Find where the given text appears and provide that cell's center as [X, Y] coordinate. 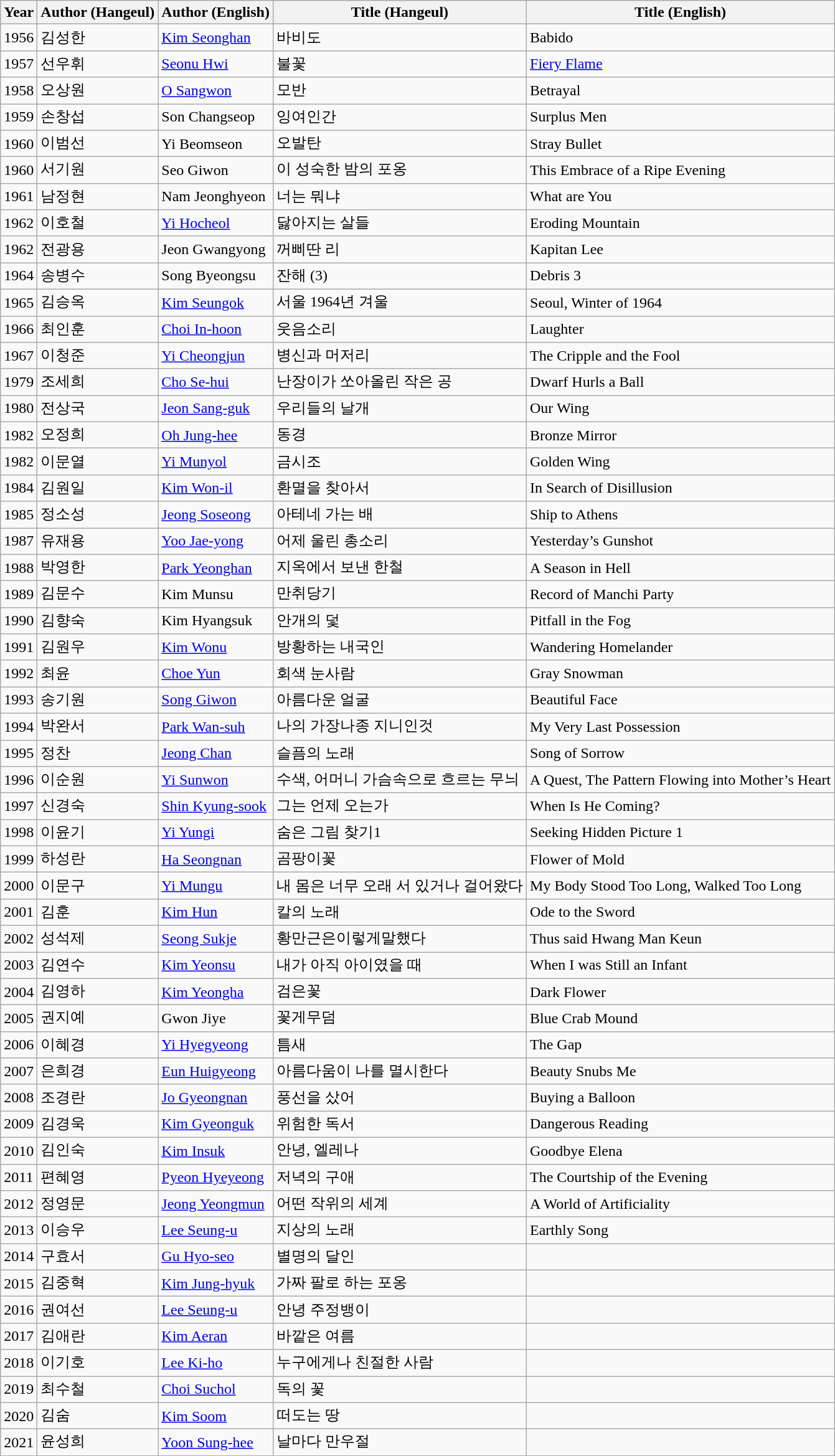
Betrayal [681, 91]
이문열 [98, 462]
When I was Still an Infant [681, 965]
웃음소리 [400, 329]
너는 뭐냐 [400, 197]
1958 [19, 91]
A World of Artificiality [681, 1204]
김향숙 [98, 620]
지상의 노래 [400, 1231]
하성란 [98, 859]
지옥에서 보낸 한철 [400, 568]
바비도 [400, 37]
환멸을 찾아서 [400, 488]
My Very Last Possession [681, 726]
Choi Suchol [215, 1390]
Record of Manchi Party [681, 594]
김성한 [98, 37]
조경란 [98, 1097]
Kim Jung-hyuk [215, 1283]
정영문 [98, 1204]
Babido [681, 37]
김경욱 [98, 1125]
1990 [19, 620]
병신과 머저리 [400, 356]
이윤기 [98, 833]
1984 [19, 488]
Kim Yeongha [215, 991]
Kapitan Lee [681, 249]
이호철 [98, 223]
2012 [19, 1204]
1980 [19, 409]
Kim Yeonsu [215, 965]
Dark Flower [681, 991]
가짜 팔로 하는 포옹 [400, 1283]
Golden Wing [681, 462]
남정현 [98, 197]
동경 [400, 435]
Seong Sukje [215, 939]
Seo Giwon [215, 171]
성석제 [98, 939]
2021 [19, 1442]
송병수 [98, 277]
Son Changseop [215, 117]
최인훈 [98, 329]
2015 [19, 1283]
안녕, 엘레나 [400, 1151]
황만근은이렇게말했다 [400, 939]
아름다운 얼굴 [400, 700]
슬픔의 노래 [400, 754]
최윤 [98, 674]
날마다 만우절 [400, 1442]
정소성 [98, 514]
O Sangwon [215, 91]
불꽃 [400, 64]
1966 [19, 329]
1995 [19, 754]
1956 [19, 37]
1992 [19, 674]
1985 [19, 514]
Stray Bullet [681, 143]
이혜경 [98, 1045]
Yi Hyegyeong [215, 1045]
윤성희 [98, 1442]
1964 [19, 277]
1998 [19, 833]
Yi Mungu [215, 886]
Thus said Hwang Man Keun [681, 939]
Jeon Gwangyong [215, 249]
내가 아직 아이였을 때 [400, 965]
구효서 [98, 1257]
전광용 [98, 249]
Kim Hyangsuk [215, 620]
Jeong Chan [215, 754]
꽃게무덤 [400, 1019]
Ode to the Sword [681, 912]
이범선 [98, 143]
2009 [19, 1125]
Yoon Sung-hee [215, 1442]
권여선 [98, 1310]
서기원 [98, 171]
1987 [19, 542]
Jeong Yeongmun [215, 1204]
권지예 [98, 1019]
이순원 [98, 780]
Park Yeonghan [215, 568]
검은꽃 [400, 991]
아름다움이 나를 멸시한다 [400, 1071]
김인숙 [98, 1151]
수색, 어머니 가슴속으로 흐르는 무늬 [400, 780]
When Is He Coming? [681, 806]
만취당기 [400, 594]
나의 가장나종 지니인것 [400, 726]
Goodbye Elena [681, 1151]
Yoo Jae-yong [215, 542]
Kim Aeran [215, 1336]
Surplus Men [681, 117]
바깥은 여름 [400, 1336]
Kim Hun [215, 912]
김승옥 [98, 303]
1959 [19, 117]
회색 눈사람 [400, 674]
조세희 [98, 382]
김연수 [98, 965]
풍선을 샀어 [400, 1097]
Oh Jung-hee [215, 435]
칼의 노래 [400, 912]
그는 언제 오는가 [400, 806]
잔해 (3) [400, 277]
Ha Seongnan [215, 859]
Kim Won-il [215, 488]
2007 [19, 1071]
내 몸은 너무 오래 서 있거나 걸어왔다 [400, 886]
Seonu Hwi [215, 64]
이문구 [98, 886]
Earthly Song [681, 1231]
잉여인간 [400, 117]
1997 [19, 806]
정찬 [98, 754]
1979 [19, 382]
서울 1964년 겨울 [400, 303]
Kim Munsu [215, 594]
오상원 [98, 91]
The Gap [681, 1045]
Park Wan-suh [215, 726]
최수철 [98, 1390]
2000 [19, 886]
Yi Beomseon [215, 143]
Eroding Mountain [681, 223]
Gray Snowman [681, 674]
Bronze Mirror [681, 435]
1965 [19, 303]
1988 [19, 568]
전상국 [98, 409]
선우휘 [98, 64]
Beautiful Face [681, 700]
Kim Seonghan [215, 37]
꺼삐딴 리 [400, 249]
In Search of Disillusion [681, 488]
어떤 작위의 세계 [400, 1204]
2001 [19, 912]
Yi Sunwon [215, 780]
Choi In-hoon [215, 329]
Pyeon Hyeyeong [215, 1177]
Dangerous Reading [681, 1125]
The Cripple and the Fool [681, 356]
이승우 [98, 1231]
손창섭 [98, 117]
Cho Se-hui [215, 382]
2018 [19, 1363]
Eun Huigyeong [215, 1071]
김원일 [98, 488]
안개의 덫 [400, 620]
Kim Seungok [215, 303]
박영한 [98, 568]
Author (Hangeul) [98, 12]
오발탄 [400, 143]
닳아지는 살들 [400, 223]
Laughter [681, 329]
난장이가 쏘아올린 작은 공 [400, 382]
The Courtship of the Evening [681, 1177]
2006 [19, 1045]
Title (Hangeul) [400, 12]
Jeon Sang-guk [215, 409]
Kim Insuk [215, 1151]
김중혁 [98, 1283]
1961 [19, 197]
Fiery Flame [681, 64]
독의 꽃 [400, 1390]
위험한 독서 [400, 1125]
Kim Wonu [215, 648]
Choe Yun [215, 674]
This Embrace of a Ripe Evening [681, 171]
유재용 [98, 542]
Pitfall in the Fog [681, 620]
2010 [19, 1151]
2013 [19, 1231]
Beauty Snubs Me [681, 1071]
송기원 [98, 700]
2004 [19, 991]
Flower of Mold [681, 859]
Seoul, Winter of 1964 [681, 303]
1993 [19, 700]
Blue Crab Mound [681, 1019]
A Quest, The Pattern Flowing into Mother’s Heart [681, 780]
Yi Yungi [215, 833]
2014 [19, 1257]
2003 [19, 965]
Lee Ki-ho [215, 1363]
어제 울린 총소리 [400, 542]
1996 [19, 780]
김문수 [98, 594]
2020 [19, 1416]
누구에게나 친절한 사람 [400, 1363]
Ship to Athens [681, 514]
What are You [681, 197]
2002 [19, 939]
A Season in Hell [681, 568]
오정희 [98, 435]
Gu Hyo-seo [215, 1257]
2016 [19, 1310]
Nam Jeonghyeon [215, 197]
방황하는 내국인 [400, 648]
금시조 [400, 462]
Yesterday’s Gunshot [681, 542]
2005 [19, 1019]
이 성숙한 밤의 포옹 [400, 171]
Buying a Balloon [681, 1097]
Wandering Homelander [681, 648]
Song Byeongsu [215, 277]
모반 [400, 91]
1967 [19, 356]
1989 [19, 594]
Debris 3 [681, 277]
1999 [19, 859]
Song of Sorrow [681, 754]
Jeong Soseong [215, 514]
편혜영 [98, 1177]
Shin Kyung-sook [215, 806]
1991 [19, 648]
2019 [19, 1390]
김애란 [98, 1336]
안녕 주정뱅이 [400, 1310]
은희경 [98, 1071]
김숨 [98, 1416]
Year [19, 12]
Kim Soom [215, 1416]
별명의 달인 [400, 1257]
Kim Gyeonguk [215, 1125]
2011 [19, 1177]
1957 [19, 64]
Jo Gyeongnan [215, 1097]
Our Wing [681, 409]
우리들의 날개 [400, 409]
떠도는 땅 [400, 1416]
김영하 [98, 991]
2017 [19, 1336]
이기호 [98, 1363]
저녁의 구애 [400, 1177]
Song Giwon [215, 700]
곰팡이꽃 [400, 859]
신경숙 [98, 806]
이청준 [98, 356]
My Body Stood Too Long, Walked Too Long [681, 886]
김훈 [98, 912]
Yi Cheongjun [215, 356]
김원우 [98, 648]
박완서 [98, 726]
Yi Munyol [215, 462]
Author (English) [215, 12]
숨은 그림 찾기1 [400, 833]
Yi Hocheol [215, 223]
1994 [19, 726]
Gwon Jiye [215, 1019]
Seeking Hidden Picture 1 [681, 833]
Title (English) [681, 12]
Dwarf Hurls a Ball [681, 382]
틈새 [400, 1045]
2008 [19, 1097]
아테네 가는 배 [400, 514]
